Output the [x, y] coordinate of the center of the cell containing the given text.  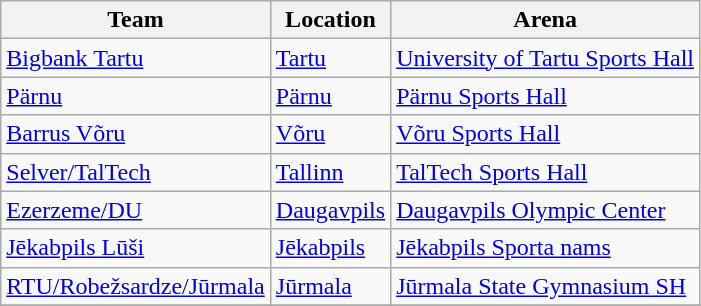
RTU/Robežsardze/Jūrmala [136, 286]
Team [136, 20]
Location [330, 20]
Daugavpils [330, 210]
Selver/TalTech [136, 172]
Arena [546, 20]
Barrus Võru [136, 134]
Võru Sports Hall [546, 134]
Pärnu Sports Hall [546, 96]
TalTech Sports Hall [546, 172]
Bigbank Tartu [136, 58]
Daugavpils Olympic Center [546, 210]
Ezerzeme/DU [136, 210]
Jēkabpils [330, 248]
Tallinn [330, 172]
Tartu [330, 58]
Võru [330, 134]
Jēkabpils Lūši [136, 248]
Jūrmala [330, 286]
Jēkabpils Sporta nams [546, 248]
Jūrmala State Gymnasium SH [546, 286]
University of Tartu Sports Hall [546, 58]
